Find where the given text appears and provide that cell's center as [x, y] coordinate. 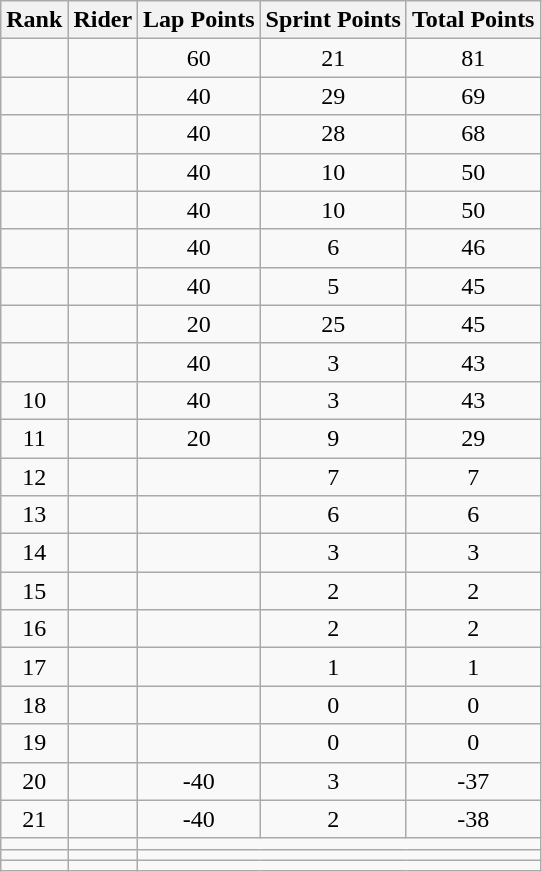
Rank [34, 20]
17 [34, 667]
Rider [103, 20]
12 [34, 477]
16 [34, 629]
-37 [473, 781]
81 [473, 58]
25 [333, 324]
-38 [473, 819]
19 [34, 743]
15 [34, 591]
18 [34, 705]
69 [473, 96]
68 [473, 134]
28 [333, 134]
11 [34, 438]
9 [333, 438]
14 [34, 553]
Sprint Points [333, 20]
5 [333, 286]
13 [34, 515]
Lap Points [199, 20]
Total Points [473, 20]
60 [199, 58]
46 [473, 248]
